Extract the (x, y) coordinate from the center of the cell holding the provided text.  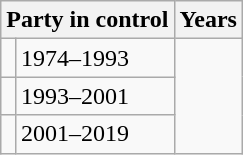
2001–2019 (94, 134)
Years (208, 20)
1974–1993 (94, 58)
Party in control (88, 20)
1993–2001 (94, 96)
